Return the (x, y) coordinate for the center point of the cell that contains the specified text.  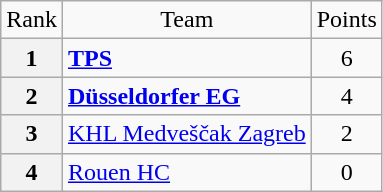
1 (32, 58)
Team (186, 20)
0 (346, 172)
6 (346, 58)
Düsseldorfer EG (186, 96)
TPS (186, 58)
Rouen HC (186, 172)
Points (346, 20)
KHL Medveščak Zagreb (186, 134)
Rank (32, 20)
3 (32, 134)
